Locate the cell with the specified text and output its [X, Y] center coordinate. 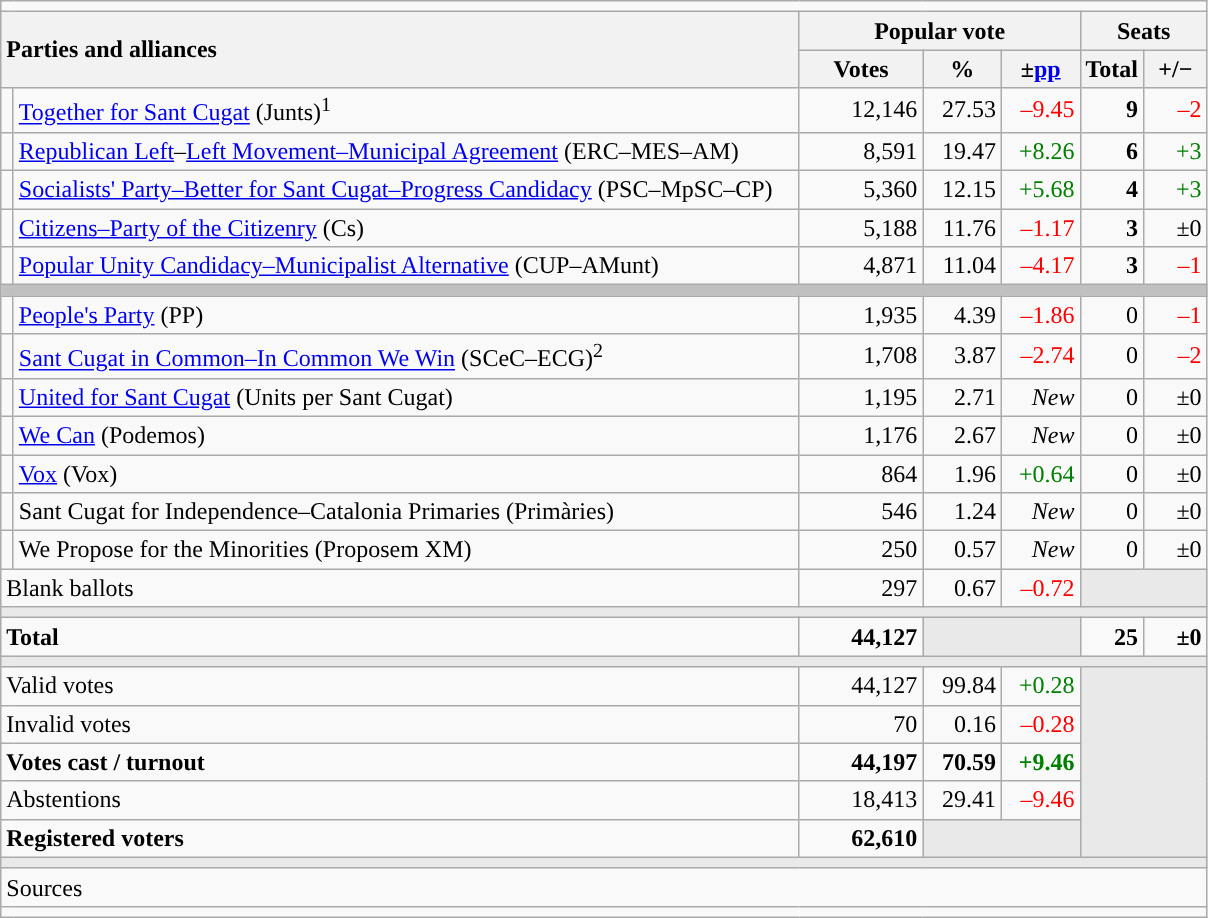
11.04 [962, 266]
250 [861, 550]
546 [861, 512]
We Propose for the Minorities (Proposem XM) [406, 550]
Abstentions [400, 800]
Valid votes [400, 686]
27.53 [962, 110]
19.47 [962, 151]
0.67 [962, 588]
1,176 [861, 435]
70 [861, 724]
8,591 [861, 151]
4 [1112, 190]
–2.74 [1040, 356]
Seats [1144, 31]
United for Sant Cugat (Units per Sant Cugat) [406, 397]
5,360 [861, 190]
1.24 [962, 512]
1.96 [962, 474]
864 [861, 474]
Sources [604, 887]
Popular Unity Candidacy–Municipalist Alternative (CUP–AMunt) [406, 266]
Together for Sant Cugat (Junts)1 [406, 110]
Invalid votes [400, 724]
–9.45 [1040, 110]
–9.46 [1040, 800]
+8.26 [1040, 151]
5,188 [861, 228]
12.15 [962, 190]
+9.46 [1040, 762]
Sant Cugat in Common–In Common We Win (SCeC–ECG)2 [406, 356]
3.87 [962, 356]
62,610 [861, 838]
297 [861, 588]
Socialists' Party–Better for Sant Cugat–Progress Candidacy (PSC–MpSC–CP) [406, 190]
–0.72 [1040, 588]
11.76 [962, 228]
+0.28 [1040, 686]
Popular vote [940, 31]
6 [1112, 151]
2.67 [962, 435]
29.41 [962, 800]
4.39 [962, 315]
–1.17 [1040, 228]
4,871 [861, 266]
44,197 [861, 762]
1,195 [861, 397]
18,413 [861, 800]
+5.68 [1040, 190]
+/− [1176, 69]
0.57 [962, 550]
Republican Left–Left Movement–Municipal Agreement (ERC–MES–AM) [406, 151]
People's Party (PP) [406, 315]
Parties and alliances [400, 50]
Sant Cugat for Independence–Catalonia Primaries (Primàries) [406, 512]
70.59 [962, 762]
2.71 [962, 397]
% [962, 69]
99.84 [962, 686]
+0.64 [1040, 474]
Blank ballots [400, 588]
–4.17 [1040, 266]
Votes cast / turnout [400, 762]
Vox (Vox) [406, 474]
0.16 [962, 724]
We Can (Podemos) [406, 435]
–1.86 [1040, 315]
1,708 [861, 356]
1,935 [861, 315]
Registered voters [400, 838]
25 [1112, 637]
9 [1112, 110]
Votes [861, 69]
±pp [1040, 69]
–0.28 [1040, 724]
12,146 [861, 110]
Citizens–Party of the Citizenry (Cs) [406, 228]
